Output the [x, y] coordinate of the center of the cell containing the given text.  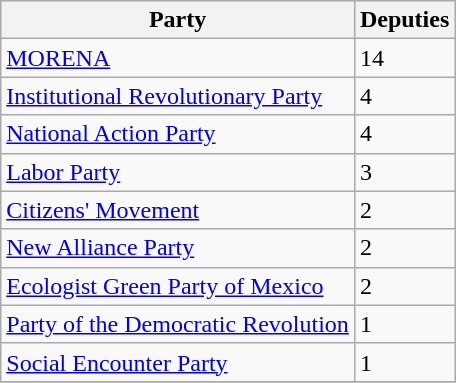
Citizens' Movement [178, 210]
Party [178, 20]
National Action Party [178, 134]
Ecologist Green Party of Mexico [178, 286]
Institutional Revolutionary Party [178, 96]
Labor Party [178, 172]
MORENA [178, 58]
Deputies [404, 20]
Social Encounter Party [178, 362]
Party of the Democratic Revolution [178, 324]
14 [404, 58]
3 [404, 172]
New Alliance Party [178, 248]
